Output the (X, Y) coordinate of the center of the cell containing the given text.  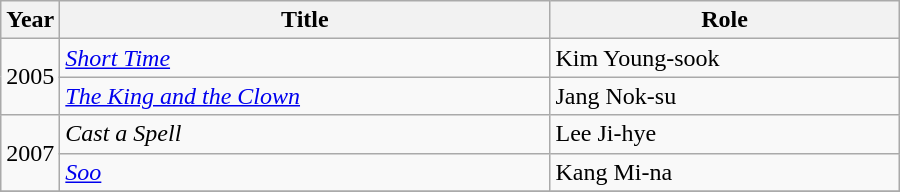
Kang Mi-na (724, 172)
Short Time (305, 58)
Kim Young-sook (724, 58)
Soo (305, 172)
Lee Ji-hye (724, 134)
Role (724, 20)
2007 (30, 153)
Title (305, 20)
Year (30, 20)
The King and the Clown (305, 96)
Jang Nok-su (724, 96)
2005 (30, 77)
Cast a Spell (305, 134)
